Output the (x, y) coordinate of the center of the cell containing the given text.  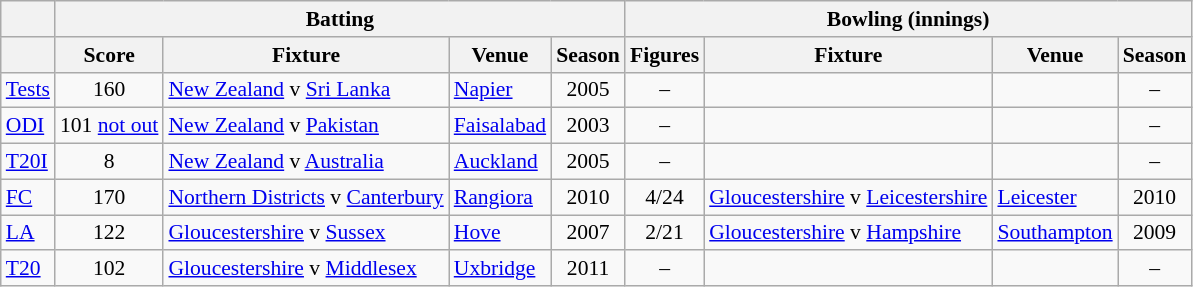
New Zealand v Australia (306, 162)
T20 (28, 269)
Faisalabad (500, 126)
Gloucestershire v Middlesex (306, 269)
Northern Districts v Canterbury (306, 197)
Batting (340, 19)
Figures (664, 55)
160 (109, 90)
New Zealand v Pakistan (306, 126)
Hove (500, 233)
Leicester (1054, 197)
FC (28, 197)
Napier (500, 90)
T20I (28, 162)
ODI (28, 126)
102 (109, 269)
Gloucestershire v Sussex (306, 233)
Auckland (500, 162)
101 not out (109, 126)
2007 (588, 233)
2003 (588, 126)
LA (28, 233)
Bowling (innings) (908, 19)
Rangiora (500, 197)
122 (109, 233)
Gloucestershire v Hampshire (848, 233)
2011 (588, 269)
2/21 (664, 233)
2009 (1155, 233)
New Zealand v Sri Lanka (306, 90)
Score (109, 55)
Southampton (1054, 233)
Uxbridge (500, 269)
4/24 (664, 197)
Gloucestershire v Leicestershire (848, 197)
8 (109, 162)
170 (109, 197)
Tests (28, 90)
